Identify which cell holds the provided text, then report its [X, Y] central coordinate. 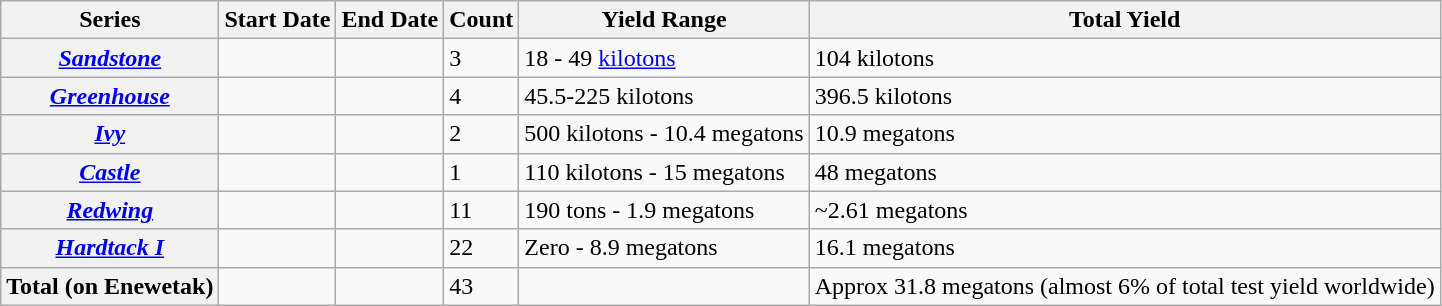
Approx 31.8 megatons (almost 6% of total test yield worldwide) [1124, 286]
43 [482, 286]
Ivy [110, 134]
Count [482, 20]
1 [482, 172]
10.9 megatons [1124, 134]
4 [482, 96]
45.5-225 kilotons [664, 96]
Zero - 8.9 megatons [664, 248]
500 kilotons - 10.4 megatons [664, 134]
Total Yield [1124, 20]
22 [482, 248]
Total (on Enewetak) [110, 286]
2 [482, 134]
110 kilotons - 15 megatons [664, 172]
Sandstone [110, 58]
Greenhouse [110, 96]
Hardtack I [110, 248]
104 kilotons [1124, 58]
~2.61 megatons [1124, 210]
Yield Range [664, 20]
3 [482, 58]
16.1 megatons [1124, 248]
48 megatons [1124, 172]
End Date [390, 20]
Redwing [110, 210]
18 - 49 kilotons [664, 58]
190 tons - 1.9 megatons [664, 210]
Series [110, 20]
Castle [110, 172]
396.5 kilotons [1124, 96]
11 [482, 210]
Start Date [278, 20]
